Capture the cell that displays the provided text and extract its (X, Y) central coordinate. 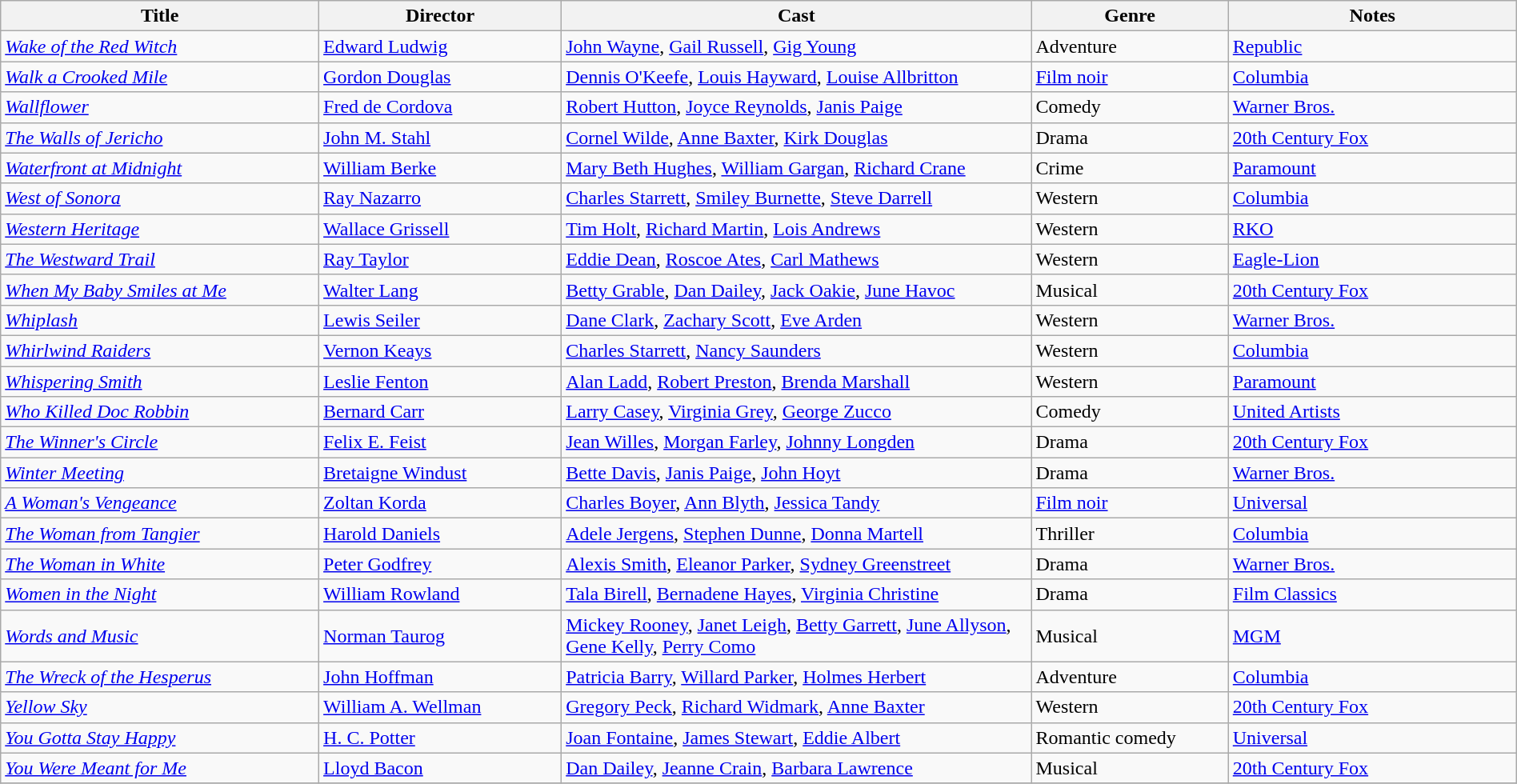
Wallace Grissell (440, 229)
Robert Hutton, Joyce Reynolds, Janis Paige (797, 107)
The Westward Trail (160, 259)
The Wreck of the Hesperus (160, 677)
John M. Stahl (440, 138)
Winter Meeting (160, 473)
West of Sonora (160, 198)
Mary Beth Hughes, William Gargan, Richard Crane (797, 168)
Larry Casey, Virginia Grey, George Zucco (797, 412)
H. C. Potter (440, 738)
William A. Wellman (440, 707)
Lloyd Bacon (440, 768)
Dennis O'Keefe, Louis Hayward, Louise Allbritton (797, 77)
Dan Dailey, Jeanne Crain, Barbara Lawrence (797, 768)
Republic (1372, 46)
Jean Willes, Morgan Farley, Johnny Longden (797, 442)
Words and Music (160, 635)
Adele Jergens, Stephen Dunne, Donna Martell (797, 534)
Bernard Carr (440, 412)
Harold Daniels (440, 534)
Charles Boyer, Ann Blyth, Jessica Tandy (797, 503)
You Gotta Stay Happy (160, 738)
Ray Nazarro (440, 198)
Wake of the Red Witch (160, 46)
The Woman in White (160, 564)
The Winner's Circle (160, 442)
Director (440, 16)
When My Baby Smiles at Me (160, 290)
Eagle-Lion (1372, 259)
Waterfront at Midnight (160, 168)
Thriller (1130, 534)
Mickey Rooney, Janet Leigh, Betty Garrett, June Allyson, Gene Kelly, Perry Como (797, 635)
The Walls of Jericho (160, 138)
Walk a Crooked Mile (160, 77)
A Woman's Vengeance (160, 503)
Western Heritage (160, 229)
Bretaigne Windust (440, 473)
Bette Davis, Janis Paige, John Hoyt (797, 473)
Yellow Sky (160, 707)
Whirlwind Raiders (160, 350)
Ray Taylor (440, 259)
Whispering Smith (160, 382)
Walter Lang (440, 290)
Dane Clark, Zachary Scott, Eve Arden (797, 320)
Women in the Night (160, 594)
Leslie Fenton (440, 382)
Zoltan Korda (440, 503)
Genre (1130, 16)
Alexis Smith, Eleanor Parker, Sydney Greenstreet (797, 564)
The Woman from Tangier (160, 534)
Cornel Wilde, Anne Baxter, Kirk Douglas (797, 138)
Betty Grable, Dan Dailey, Jack Oakie, June Havoc (797, 290)
United Artists (1372, 412)
Eddie Dean, Roscoe Ates, Carl Mathews (797, 259)
Peter Godfrey (440, 564)
Crime (1130, 168)
Romantic comedy (1130, 738)
William Berke (440, 168)
You Were Meant for Me (160, 768)
Felix E. Feist (440, 442)
Vernon Keays (440, 350)
Patricia Barry, Willard Parker, Holmes Herbert (797, 677)
Edward Ludwig (440, 46)
John Wayne, Gail Russell, Gig Young (797, 46)
MGM (1372, 635)
Lewis Seiler (440, 320)
Cast (797, 16)
Wallflower (160, 107)
Gregory Peck, Richard Widmark, Anne Baxter (797, 707)
Norman Taurog (440, 635)
William Rowland (440, 594)
Gordon Douglas (440, 77)
Who Killed Doc Robbin (160, 412)
Joan Fontaine, James Stewart, Eddie Albert (797, 738)
Title (160, 16)
Alan Ladd, Robert Preston, Brenda Marshall (797, 382)
Tala Birell, Bernadene Hayes, Virginia Christine (797, 594)
Notes (1372, 16)
Whiplash (160, 320)
Charles Starrett, Nancy Saunders (797, 350)
John Hoffman (440, 677)
Tim Holt, Richard Martin, Lois Andrews (797, 229)
RKO (1372, 229)
Film Classics (1372, 594)
Charles Starrett, Smiley Burnette, Steve Darrell (797, 198)
Fred de Cordova (440, 107)
